Pinpoint the cell where the given text exists, returning its (x, y) midpoint coordinate. 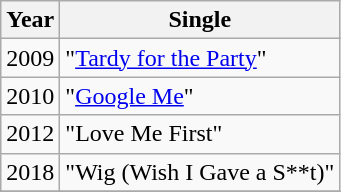
Year (30, 20)
"Love Me First" (200, 134)
"Tardy for the Party" (200, 58)
2010 (30, 96)
2018 (30, 172)
"Wig (Wish I Gave a S**t)" (200, 172)
"Google Me" (200, 96)
2012 (30, 134)
Single (200, 20)
2009 (30, 58)
